Find where the given text appears and provide that cell's center as [x, y] coordinate. 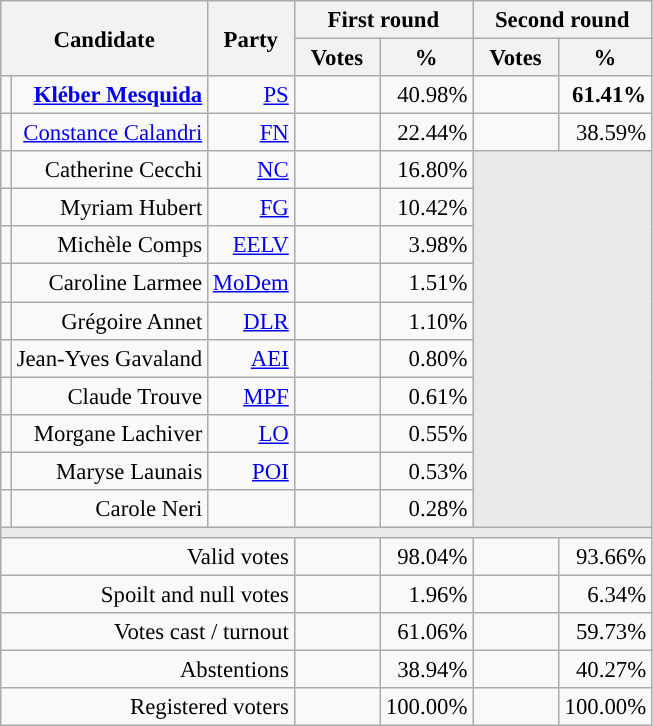
EELV [252, 245]
6.34% [604, 594]
Caroline Larmee [109, 283]
NC [252, 170]
0.53% [426, 471]
Claude Trouve [109, 396]
Michèle Comps [109, 245]
Maryse Launais [109, 471]
22.44% [426, 133]
Abstentions [148, 670]
AEI [252, 358]
Spoilt and null votes [148, 594]
3.98% [426, 245]
40.98% [426, 95]
0.61% [426, 396]
Myriam Hubert [109, 208]
Candidate [104, 38]
Grégoire Annet [109, 321]
Votes cast / turnout [148, 632]
MoDem [252, 283]
59.73% [604, 632]
10.42% [426, 208]
38.94% [426, 670]
Second round [562, 20]
0.55% [426, 433]
1.96% [426, 594]
98.04% [426, 557]
PS [252, 95]
0.80% [426, 358]
Valid votes [148, 557]
61.06% [426, 632]
1.10% [426, 321]
38.59% [604, 133]
FG [252, 208]
Party [252, 38]
MPF [252, 396]
DLR [252, 321]
93.66% [604, 557]
Carole Neri [109, 509]
1.51% [426, 283]
FN [252, 133]
First round [384, 20]
Registered voters [148, 707]
0.28% [426, 509]
Catherine Cecchi [109, 170]
Morgane Lachiver [109, 433]
LO [252, 433]
61.41% [604, 95]
Kléber Mesquida [109, 95]
POI [252, 471]
Jean-Yves Gavaland [109, 358]
Constance Calandri [109, 133]
16.80% [426, 170]
40.27% [604, 670]
